Return [x, y] of the center of cell containing provided text 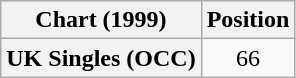
Position [248, 20]
Chart (1999) [101, 20]
66 [248, 58]
UK Singles (OCC) [101, 58]
